From the cell containing the given text, extract its center point as (x, y) coordinate. 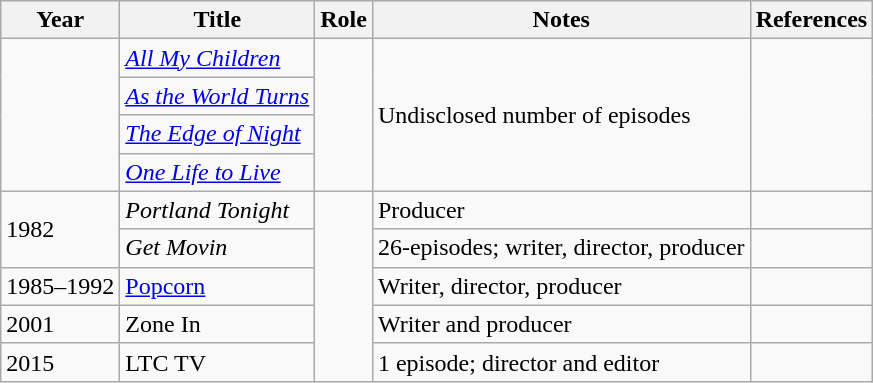
All My Children (218, 58)
Get Movin (218, 248)
Producer (561, 210)
One Life to Live (218, 172)
Year (60, 20)
1985–1992 (60, 286)
Title (218, 20)
2015 (60, 362)
Notes (561, 20)
Writer, director, producer (561, 286)
Portland Tonight (218, 210)
26-episodes; writer, director, producer (561, 248)
As the World Turns (218, 96)
Zone In (218, 324)
Popcorn (218, 286)
Undisclosed number of episodes (561, 115)
Writer and producer (561, 324)
2001 (60, 324)
1982 (60, 229)
References (812, 20)
Role (344, 20)
The Edge of Night (218, 134)
1 episode; director and editor (561, 362)
LTC TV (218, 362)
